Search for the cell housing the specified text and yield its [x, y] center coordinate. 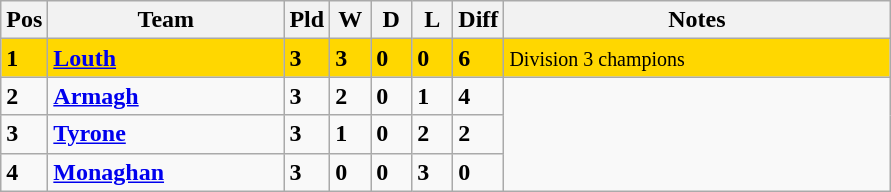
Tyrone [166, 134]
Monaghan [166, 172]
D [392, 20]
Team [166, 20]
6 [478, 58]
Diff [478, 20]
Pld [307, 20]
Armagh [166, 96]
Pos [24, 20]
Louth [166, 58]
Division 3 champions [697, 58]
Notes [697, 20]
W [350, 20]
L [432, 20]
